Determine the (x, y) coordinate at the center of the cell enclosing the given text.  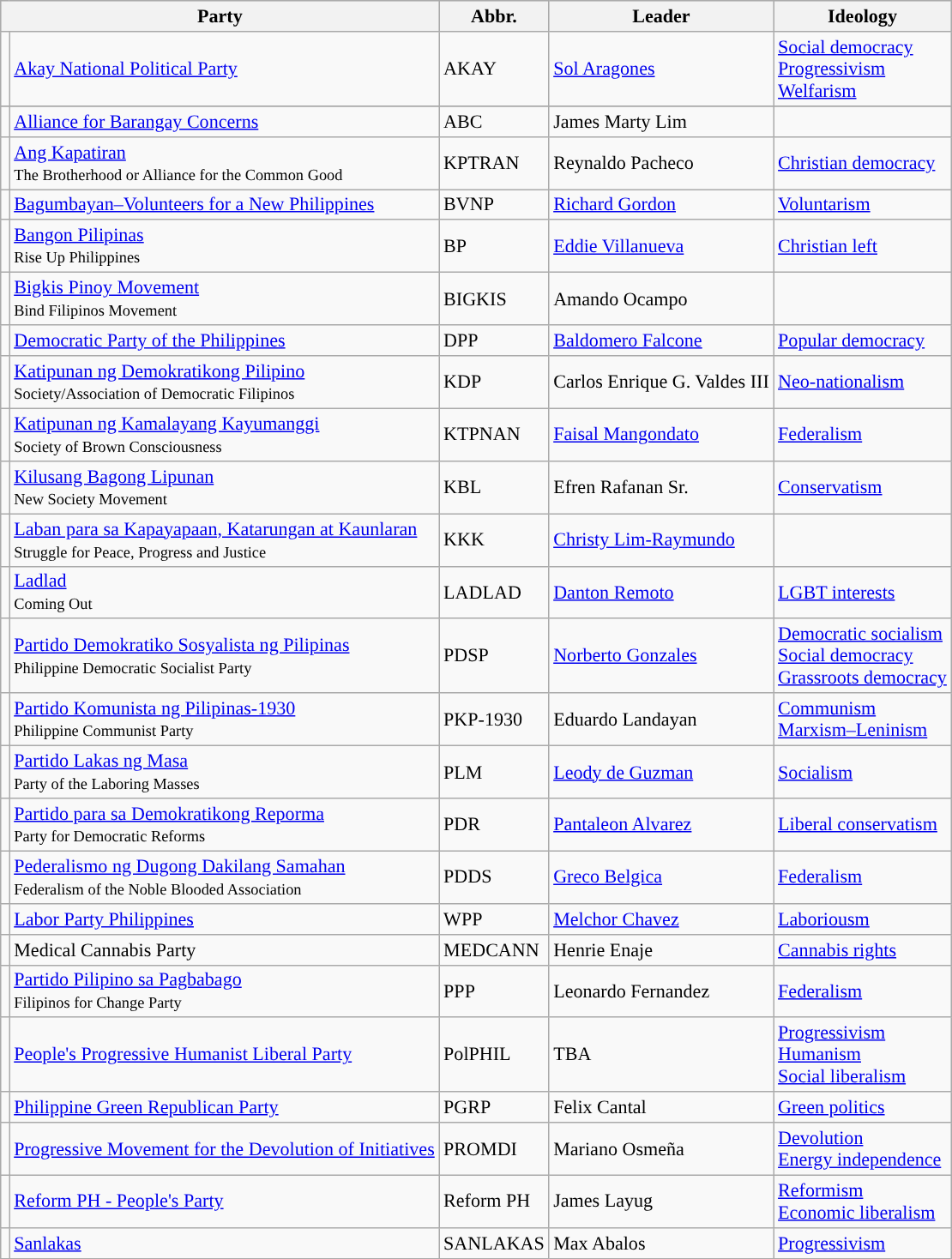
Eduardo Landayan (661, 719)
Greco Belgica (661, 876)
Labor Party Philippines (225, 919)
Reynaldo Pacheco (661, 163)
CommunismMarxism–Leninism (863, 719)
James Marty Lim (661, 121)
Katipunan ng Demokratikong PilipinoSociety/Association of Democratic Filipinos (225, 381)
Partido para sa Demokratikong RepormaParty for Democratic Reforms (225, 823)
ABC (494, 121)
Reform PH (494, 1201)
PDSP (494, 655)
MEDCANN (494, 949)
PLM (494, 772)
Laban para sa Kapayapaan, Katarungan at KaunlaranStruggle for Peace, Progress and Justice (225, 539)
Neo-nationalism (863, 381)
Christy Lim-Raymundo (661, 539)
Laboriousm (863, 919)
Richard Gordon (661, 204)
Pederalismo ng Dugong Dakilang SamahanFederalism of the Noble Blooded Association (225, 876)
Democratic socialismSocial democracyGrassroots democracy (863, 655)
Ideology (863, 15)
Amando Ocampo (661, 298)
Bangon PilipinasRise Up Philippines (225, 245)
DPP (494, 340)
BVNP (494, 204)
AKAY (494, 69)
Norberto Gonzales (661, 655)
Bagumbayan–Volunteers for a New Philippines (225, 204)
PDR (494, 823)
Christian left (863, 245)
ReformismEconomic liberalism (863, 1201)
Pantaleon Alvarez (661, 823)
Melchor Chavez (661, 919)
KPTRAN (494, 163)
LadladComing Out (225, 592)
BIGKIS (494, 298)
Socialism (863, 772)
WPP (494, 919)
TBA (661, 1055)
PGRP (494, 1107)
Partido Pilipino sa Pagbabago Filipinos for Change Party (225, 991)
Alliance for Barangay Concerns (225, 121)
Party (220, 15)
BP (494, 245)
Reform PH - People's Party (225, 1201)
Baldomero Falcone (661, 340)
Abbr. (494, 15)
James Layug (661, 1201)
Felix Cantal (661, 1107)
Social democracyProgressivismWelfarism (863, 69)
Akay National Political Party (225, 69)
PKP-1930 (494, 719)
LGBT interests (863, 592)
KBL (494, 487)
Max Abalos (661, 1243)
KKK (494, 539)
Medical Cannabis Party (225, 949)
Danton Remoto (661, 592)
KTPNAN (494, 434)
Cannabis rights (863, 949)
PPP (494, 991)
Progressive Movement for the Devolution of Initiatives (225, 1149)
Voluntarism (863, 204)
Henrie Enaje (661, 949)
People's Progressive Humanist Liberal Party (225, 1055)
Leonardo Fernandez (661, 991)
Sanlakas (225, 1243)
Christian democracy (863, 163)
Kilusang Bagong LipunanNew Society Movement (225, 487)
Leader (661, 15)
Progressivism (863, 1243)
Progressivism Humanism Social liberalism (863, 1055)
PolPHIL (494, 1055)
PDDS (494, 876)
Partido Komunista ng Pilipinas-1930Philippine Communist Party (225, 719)
Devolution Energy independence (863, 1149)
Liberal conservatism (863, 823)
Ang KapatiranThe Brotherhood or Alliance for the Common Good (225, 163)
Faisal Mangondato (661, 434)
Leody de Guzman (661, 772)
Partido Demokratiko Sosyalista ng PilipinasPhilippine Democratic Socialist Party (225, 655)
Efren Rafanan Sr. (661, 487)
Bigkis Pinoy MovementBind Filipinos Movement (225, 298)
Sol Aragones (661, 69)
Katipunan ng Kamalayang KayumanggiSociety of Brown Consciousness (225, 434)
Carlos Enrique G. Valdes III (661, 381)
KDP (494, 381)
PROMDI (494, 1149)
Popular democracy (863, 340)
Partido Lakas ng MasaParty of the Laboring Masses (225, 772)
Green politics (863, 1107)
Philippine Green Republican Party (225, 1107)
Democratic Party of the Philippines (225, 340)
Eddie Villanueva (661, 245)
Conservatism (863, 487)
Mariano Osmeña (661, 1149)
LADLAD (494, 592)
SANLAKAS (494, 1243)
